Determine the (x, y) coordinate at the center of the cell enclosing the given text.  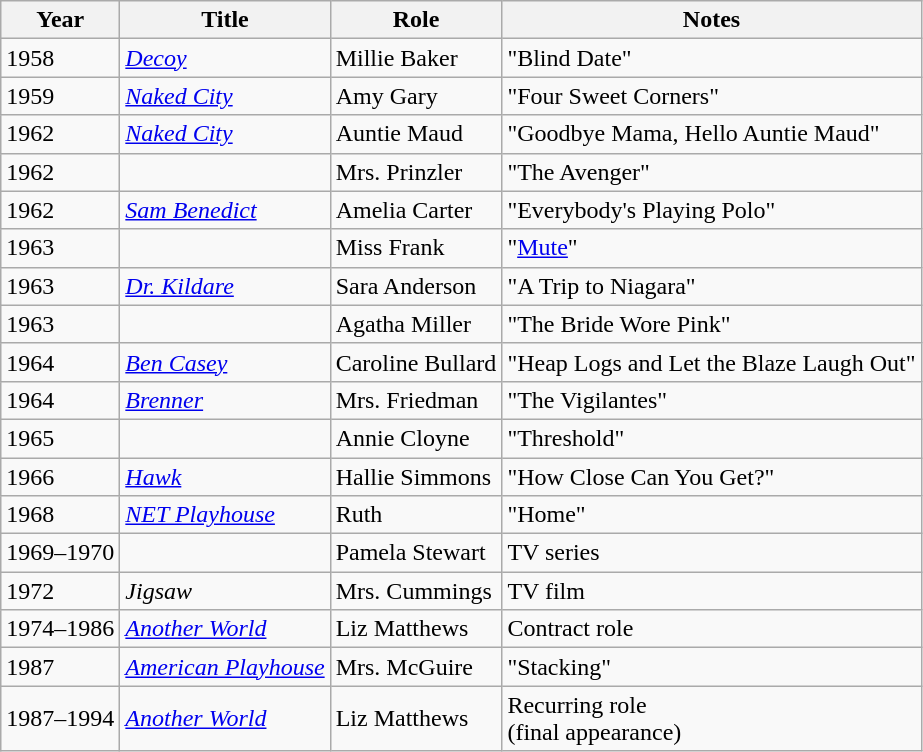
Hawk (225, 477)
"Mute" (712, 248)
Millie Baker (416, 58)
Ruth (416, 515)
Caroline Bullard (416, 362)
"Heap Logs and Let the Blaze Laugh Out" (712, 362)
1987 (60, 667)
Sara Anderson (416, 286)
Auntie Maud (416, 134)
TV film (712, 591)
Mrs. Cummings (416, 591)
1958 (60, 58)
Mrs. McGuire (416, 667)
Agatha Miller (416, 324)
Sam Benedict (225, 210)
Miss Frank (416, 248)
Pamela Stewart (416, 553)
Mrs. Friedman (416, 400)
"Blind Date" (712, 58)
1987–1994 (60, 718)
Hallie Simmons (416, 477)
NET Playhouse (225, 515)
Notes (712, 20)
"How Close Can You Get?" (712, 477)
"The Bride Wore Pink" (712, 324)
1974–1986 (60, 629)
Decoy (225, 58)
Year (60, 20)
"Threshold" (712, 438)
American Playhouse (225, 667)
1959 (60, 96)
1968 (60, 515)
Recurring role(final appearance) (712, 718)
Amy Gary (416, 96)
"Stacking" (712, 667)
"A Trip to Niagara" (712, 286)
Mrs. Prinzler (416, 172)
1966 (60, 477)
Title (225, 20)
"The Vigilantes" (712, 400)
1972 (60, 591)
1969–1970 (60, 553)
Dr. Kildare (225, 286)
Amelia Carter (416, 210)
Annie Cloyne (416, 438)
TV series (712, 553)
Contract role (712, 629)
1965 (60, 438)
Brenner (225, 400)
"The Avenger" (712, 172)
"Four Sweet Corners" (712, 96)
Ben Casey (225, 362)
"Everybody's Playing Polo" (712, 210)
Jigsaw (225, 591)
"Goodbye Mama, Hello Auntie Maud" (712, 134)
"Home" (712, 515)
Role (416, 20)
